Extract the (X, Y) coordinate from the center of the cell holding the provided text.  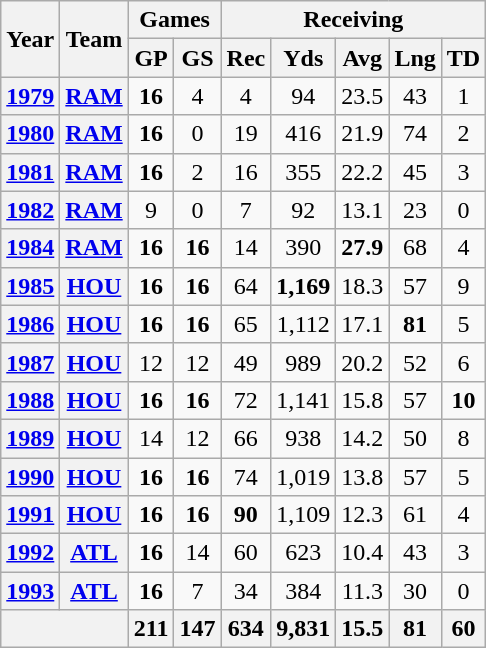
19 (246, 134)
92 (304, 210)
90 (246, 515)
10 (463, 400)
12.3 (362, 515)
Year (30, 39)
15.5 (362, 629)
Avg (362, 58)
Yds (304, 58)
66 (246, 438)
10.4 (362, 553)
17.1 (362, 324)
20.2 (362, 362)
1981 (30, 172)
1 (463, 96)
1984 (30, 248)
1992 (30, 553)
GS (198, 58)
8 (463, 438)
1987 (30, 362)
211 (151, 629)
384 (304, 591)
938 (304, 438)
23.5 (362, 96)
416 (304, 134)
65 (246, 324)
989 (304, 362)
1988 (30, 400)
1,109 (304, 515)
1982 (30, 210)
1985 (30, 286)
30 (415, 591)
34 (246, 591)
1991 (30, 515)
Receiving (354, 20)
52 (415, 362)
11.3 (362, 591)
14.2 (362, 438)
22.2 (362, 172)
390 (304, 248)
1990 (30, 477)
50 (415, 438)
64 (246, 286)
Games (174, 20)
147 (198, 629)
13.1 (362, 210)
1980 (30, 134)
355 (304, 172)
1,141 (304, 400)
634 (246, 629)
21.9 (362, 134)
68 (415, 248)
94 (304, 96)
23 (415, 210)
9,831 (304, 629)
1,112 (304, 324)
49 (246, 362)
72 (246, 400)
6 (463, 362)
1,019 (304, 477)
1,169 (304, 286)
1979 (30, 96)
13.8 (362, 477)
15.8 (362, 400)
45 (415, 172)
623 (304, 553)
Lng (415, 58)
1989 (30, 438)
61 (415, 515)
1986 (30, 324)
Rec (246, 58)
TD (463, 58)
1993 (30, 591)
27.9 (362, 248)
Team (94, 39)
GP (151, 58)
18.3 (362, 286)
